From the cell containing the given text, extract its center point as [X, Y] coordinate. 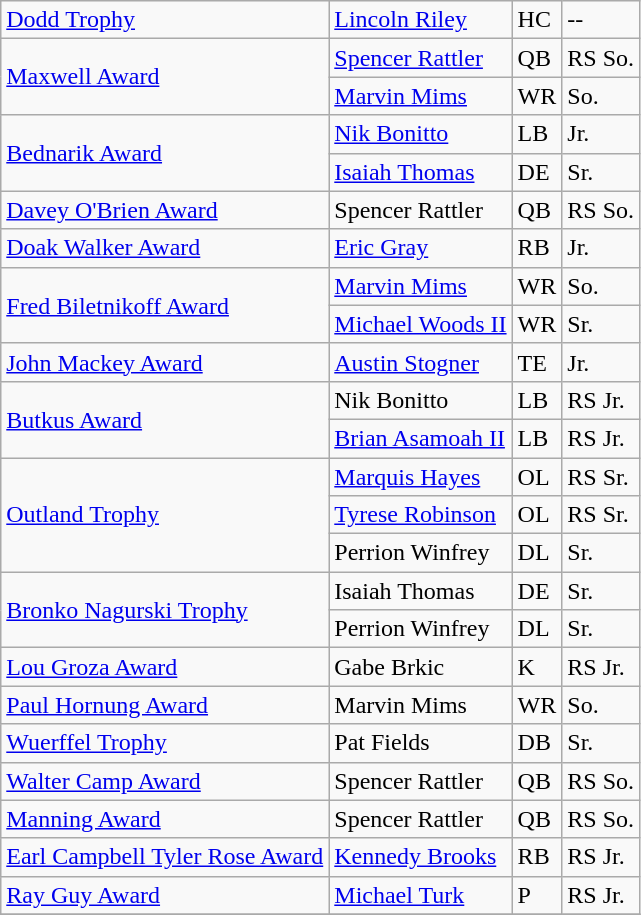
Doak Walker Award [165, 248]
Pat Fields [420, 743]
Brian Asamoah II [420, 438]
Lou Groza Award [165, 667]
Walter Camp Award [165, 781]
-- [601, 20]
Wuerffel Trophy [165, 743]
Austin Stogner [420, 362]
Ray Guy Award [165, 895]
Eric Gray [420, 248]
P [537, 895]
Paul Hornung Award [165, 705]
Maxwell Award [165, 77]
Dodd Trophy [165, 20]
Lincoln Riley [420, 20]
Butkus Award [165, 419]
Tyrese Robinson [420, 515]
HC [537, 20]
TE [537, 362]
Manning Award [165, 819]
Davey O'Brien Award [165, 210]
K [537, 667]
Gabe Brkic [420, 667]
Bednarik Award [165, 153]
Michael Turk [420, 895]
John Mackey Award [165, 362]
Michael Woods II [420, 324]
Bronko Nagurski Trophy [165, 610]
Fred Biletnikoff Award [165, 305]
Kennedy Brooks [420, 857]
Marquis Hayes [420, 477]
Earl Campbell Tyler Rose Award [165, 857]
Outland Trophy [165, 515]
DB [537, 743]
